Detect which cell encompasses the target text, then output its (X, Y) center coordinate. 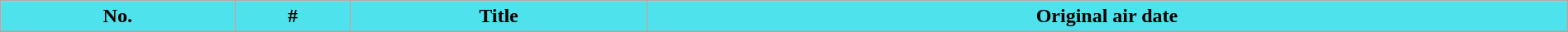
No. (117, 16)
Title (498, 16)
# (293, 16)
Original air date (1107, 16)
